Extract the [x, y] coordinate from the center of the cell holding the provided text.  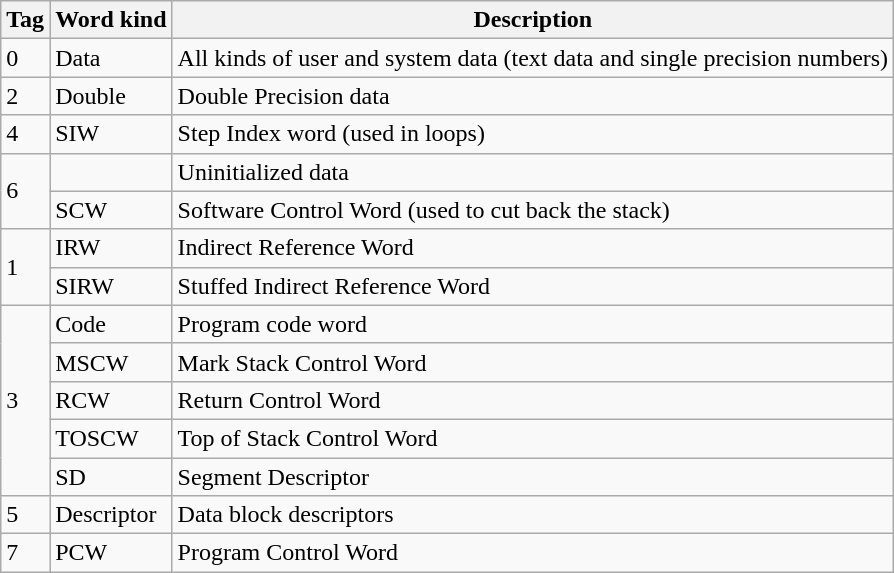
2 [26, 96]
SIW [111, 134]
MSCW [111, 362]
SIRW [111, 286]
Data [111, 58]
Top of Stack Control Word [533, 438]
Code [111, 324]
Mark Stack Control Word [533, 362]
Double [111, 96]
Step Index word (used in loops) [533, 134]
Program code word [533, 324]
Descriptor [111, 515]
SD [111, 477]
5 [26, 515]
Program Control Word [533, 553]
All kinds of user and system data (text data and single precision numbers) [533, 58]
PCW [111, 553]
7 [26, 553]
RCW [111, 400]
Data block descriptors [533, 515]
Return Control Word [533, 400]
Stuffed Indirect Reference Word [533, 286]
6 [26, 191]
IRW [111, 248]
SCW [111, 210]
Tag [26, 20]
1 [26, 267]
4 [26, 134]
Double Precision data [533, 96]
Indirect Reference Word [533, 248]
Word kind [111, 20]
Software Control Word (used to cut back the stack) [533, 210]
Uninitialized data [533, 172]
3 [26, 400]
0 [26, 58]
Segment Descriptor [533, 477]
TOSCW [111, 438]
Description [533, 20]
